Locate the cell with the specified text and output its (X, Y) center coordinate. 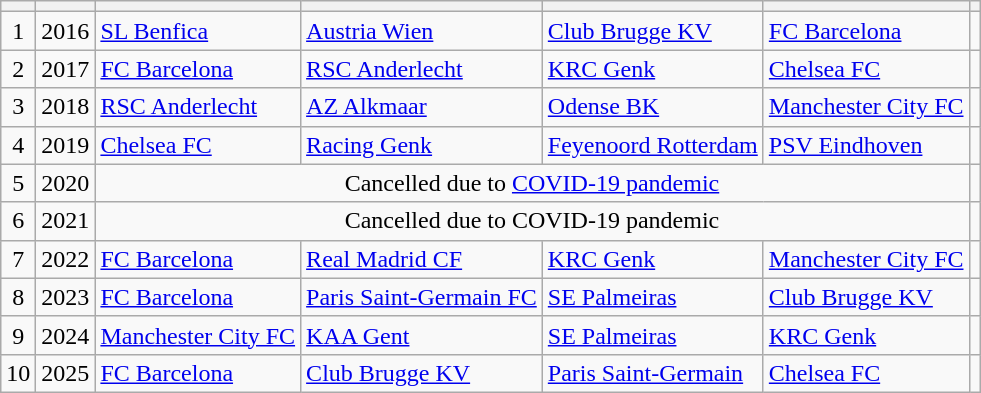
8 (18, 297)
10 (18, 373)
2021 (66, 221)
7 (18, 259)
2022 (66, 259)
5 (18, 183)
9 (18, 335)
PSV Eindhoven (866, 145)
2020 (66, 183)
2017 (66, 69)
Paris Saint-Germain (652, 373)
Racing Genk (422, 145)
2019 (66, 145)
Feyenoord Rotterdam (652, 145)
2 (18, 69)
6 (18, 221)
2025 (66, 373)
2024 (66, 335)
2018 (66, 107)
SL Benfica (198, 31)
Odense BK (652, 107)
Real Madrid CF (422, 259)
3 (18, 107)
1 (18, 31)
2016 (66, 31)
Paris Saint-Germain FC (422, 297)
4 (18, 145)
AZ Alkmaar (422, 107)
2023 (66, 297)
Austria Wien (422, 31)
KAA Gent (422, 335)
